Scan for the cell matching the given text and deliver its (x, y) coordinate at center. 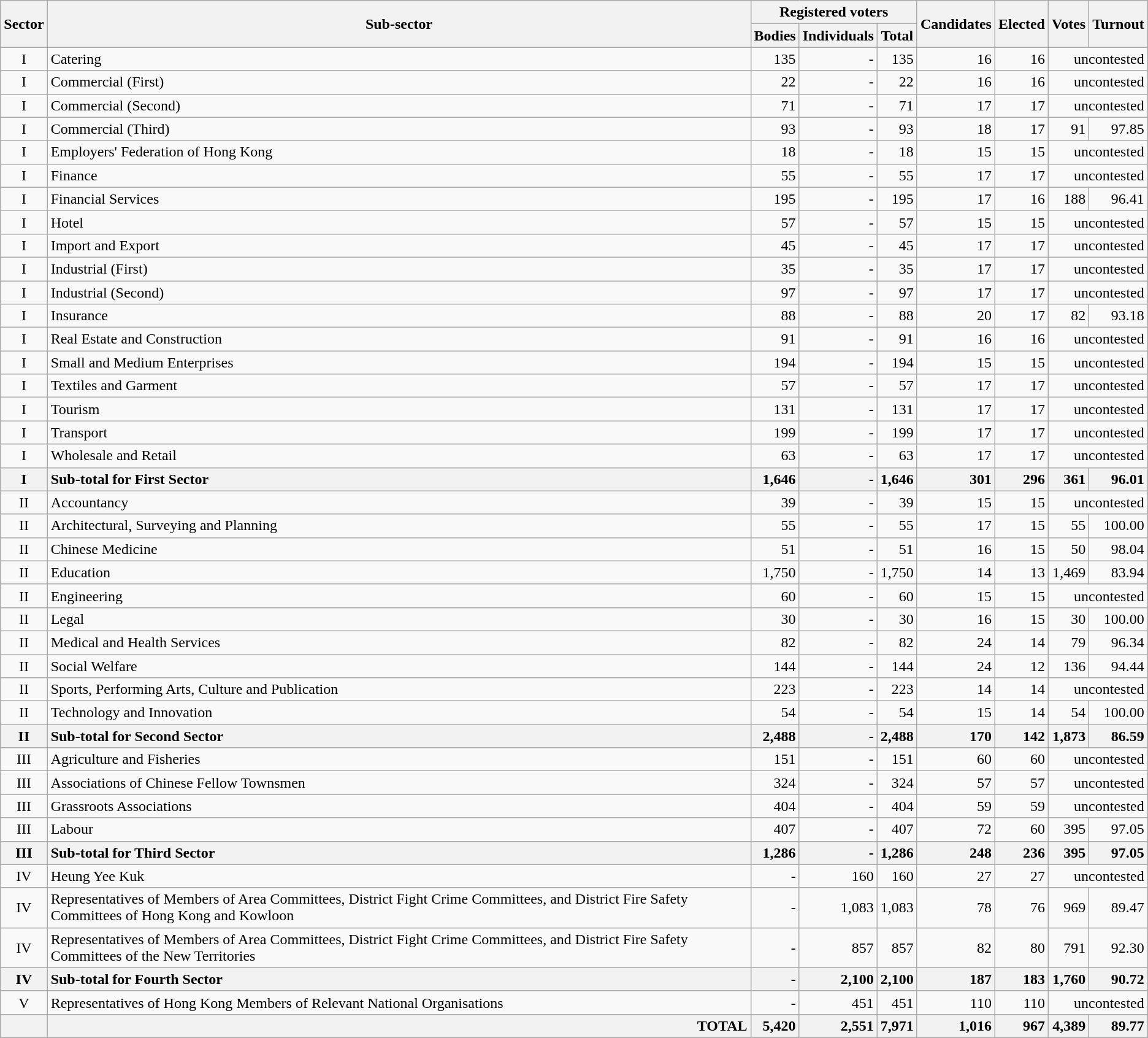
Accountancy (399, 502)
Turnout (1119, 24)
98.04 (1119, 549)
Sub-sector (399, 24)
Employers' Federation of Hong Kong (399, 152)
Commercial (First) (399, 82)
76 (1022, 908)
80 (1022, 947)
96.01 (1119, 479)
Industrial (Second) (399, 293)
Agriculture and Fisheries (399, 759)
Bodies (775, 36)
Heung Yee Kuk (399, 876)
13 (1022, 572)
1,469 (1069, 572)
89.47 (1119, 908)
188 (1069, 199)
12 (1022, 666)
Legal (399, 619)
96.41 (1119, 199)
Engineering (399, 596)
78 (955, 908)
Transport (399, 433)
Social Welfare (399, 666)
79 (1069, 642)
TOTAL (399, 1026)
1,873 (1069, 736)
Individuals (838, 36)
Chinese Medicine (399, 549)
Medical and Health Services (399, 642)
Commercial (Second) (399, 106)
Sub-total for Second Sector (399, 736)
83.94 (1119, 572)
170 (955, 736)
Sub-total for Fourth Sector (399, 979)
Sub-total for First Sector (399, 479)
Insurance (399, 316)
Representatives of Members of Area Committees, District Fight Crime Committees, and District Fire Safety Committees of the New Territories (399, 947)
Textiles and Garment (399, 386)
248 (955, 853)
Catering (399, 59)
Tourism (399, 409)
967 (1022, 1026)
Import and Export (399, 245)
92.30 (1119, 947)
93.18 (1119, 316)
96.34 (1119, 642)
Sub-total for Third Sector (399, 853)
86.59 (1119, 736)
20 (955, 316)
94.44 (1119, 666)
Education (399, 572)
187 (955, 979)
V (24, 1002)
90.72 (1119, 979)
Representatives of Hong Kong Members of Relevant National Organisations (399, 1002)
50 (1069, 549)
136 (1069, 666)
Labour (399, 829)
Architectural, Surveying and Planning (399, 526)
183 (1022, 979)
361 (1069, 479)
Associations of Chinese Fellow Townsmen (399, 783)
4,389 (1069, 1026)
2,551 (838, 1026)
Finance (399, 175)
301 (955, 479)
1,016 (955, 1026)
296 (1022, 479)
Registered voters (834, 12)
Technology and Innovation (399, 713)
Small and Medium Enterprises (399, 363)
1,760 (1069, 979)
Votes (1069, 24)
Wholesale and Retail (399, 456)
Real Estate and Construction (399, 339)
Grassroots Associations (399, 806)
89.77 (1119, 1026)
Financial Services (399, 199)
Candidates (955, 24)
236 (1022, 853)
791 (1069, 947)
Industrial (First) (399, 269)
7,971 (897, 1026)
Elected (1022, 24)
969 (1069, 908)
Sports, Performing Arts, Culture and Publication (399, 690)
Representatives of Members of Area Committees, District Fight Crime Committees, and District Fire Safety Committees of Hong Kong and Kowloon (399, 908)
97.85 (1119, 129)
5,420 (775, 1026)
142 (1022, 736)
Sector (24, 24)
Total (897, 36)
Commercial (Third) (399, 129)
Hotel (399, 222)
72 (955, 829)
